Scan for the cell matching the given text and deliver its (x, y) coordinate at center. 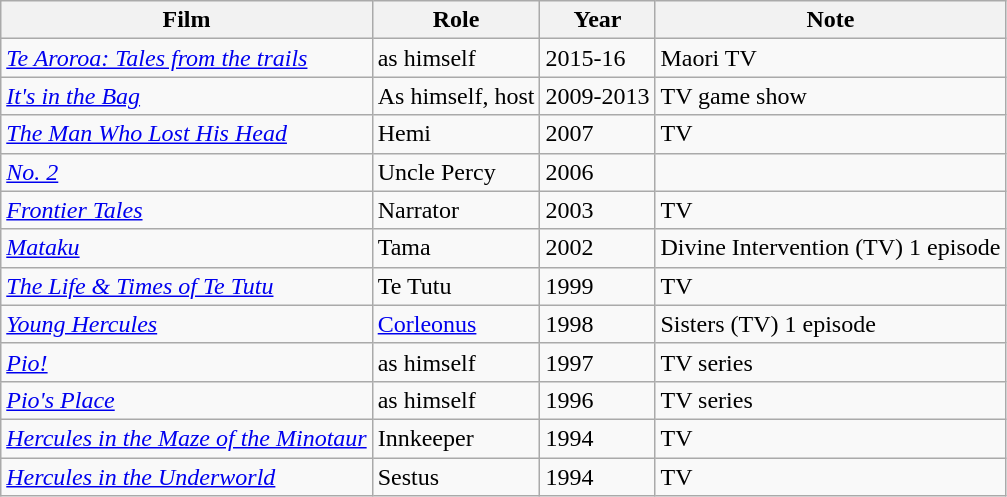
Young Hercules (186, 324)
Maori TV (830, 58)
Tama (456, 248)
As himself, host (456, 96)
Te Tutu (456, 286)
The Life & Times of Te Tutu (186, 286)
1998 (598, 324)
Sestus (456, 477)
Mataku (186, 248)
2009-2013 (598, 96)
1999 (598, 286)
TV game show (830, 96)
Note (830, 20)
Divine Intervention (TV) 1 episode (830, 248)
Pio's Place (186, 400)
2006 (598, 172)
2003 (598, 210)
The Man Who Lost His Head (186, 134)
1996 (598, 400)
Role (456, 20)
Uncle Percy (456, 172)
Pio! (186, 362)
2007 (598, 134)
Year (598, 20)
2002 (598, 248)
Narrator (456, 210)
Te Aroroa: Tales from the trails (186, 58)
Hemi (456, 134)
Hercules in the Underworld (186, 477)
2015-16 (598, 58)
Frontier Tales (186, 210)
Corleonus (456, 324)
It's in the Bag (186, 96)
Hercules in the Maze of the Minotaur (186, 438)
1997 (598, 362)
Film (186, 20)
No. 2 (186, 172)
Sisters (TV) 1 episode (830, 324)
Innkeeper (456, 438)
